Extract the [X, Y] coordinate from the center of the cell holding the provided text.  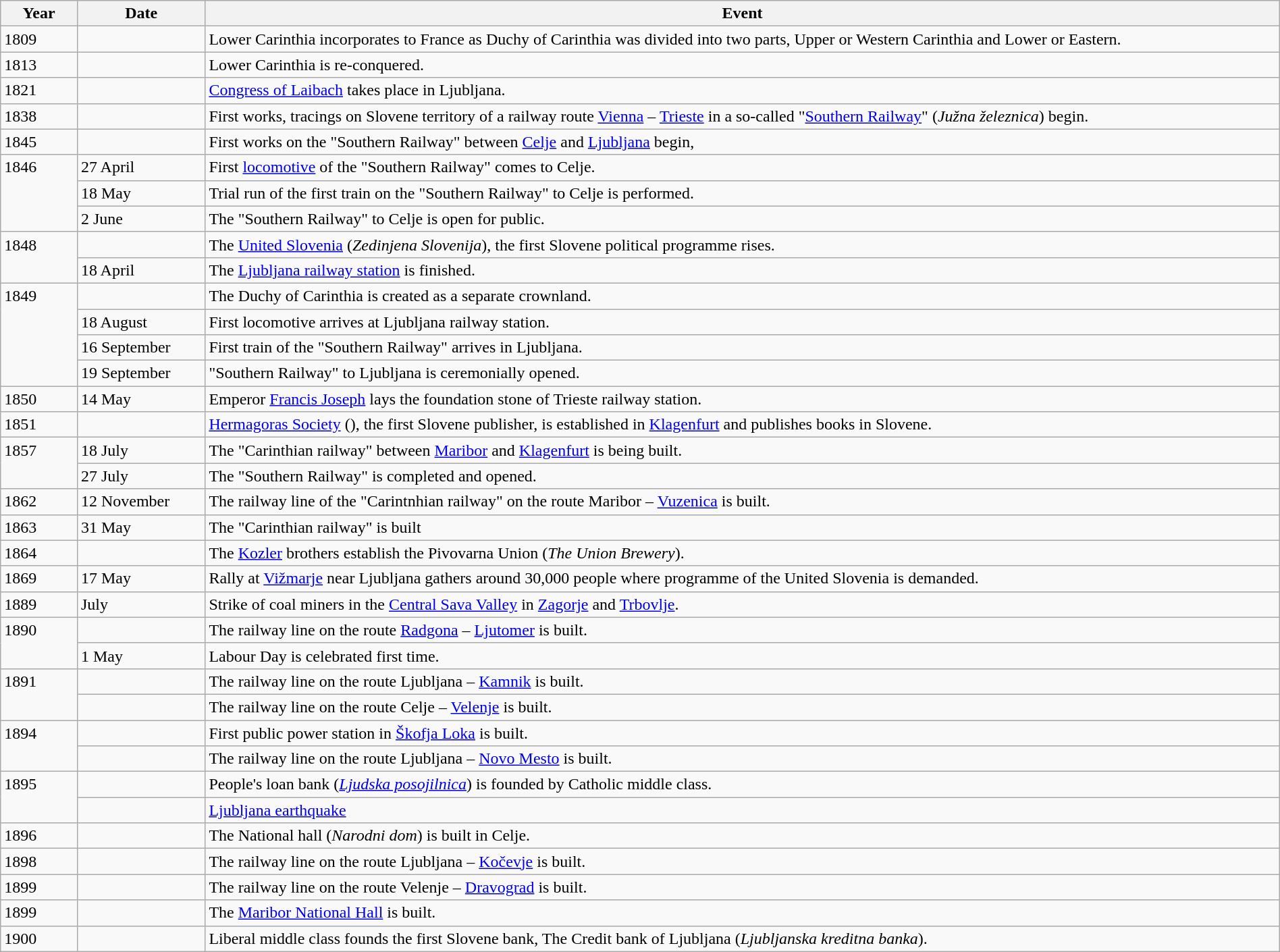
The railway line on the route Velenje – Dravograd is built. [743, 887]
31 May [140, 527]
1857 [39, 463]
First locomotive arrives at Ljubljana railway station. [743, 322]
18 April [140, 270]
1821 [39, 90]
Rally at Vižmarje near Ljubljana gathers around 30,000 people where programme of the United Slovenia is demanded. [743, 579]
Trial run of the first train on the "Southern Railway" to Celje is performed. [743, 193]
Strike of coal miners in the Central Sava Valley in Zagorje and Trbovlje. [743, 604]
1813 [39, 65]
Emperor Francis Joseph lays the foundation stone of Trieste railway station. [743, 399]
July [140, 604]
1863 [39, 527]
16 September [140, 348]
The "Carinthian railway" between Maribor and Klagenfurt is being built. [743, 450]
Labour Day is celebrated first time. [743, 656]
First works, tracings on Slovene territory of a railway route Vienna – Trieste in a so-called "Southern Railway" (Južna železnica) begin. [743, 116]
Event [743, 14]
1846 [39, 193]
1848 [39, 257]
First train of the "Southern Railway" arrives in Ljubljana. [743, 348]
The railway line of the "Carintnhian railway" on the route Maribor – Vuzenica is built. [743, 502]
Congress of Laibach takes place in Ljubljana. [743, 90]
Liberal middle class founds the first Slovene bank, The Credit bank of Ljubljana (Ljubljanska kreditna banka). [743, 938]
Year [39, 14]
14 May [140, 399]
12 November [140, 502]
1849 [39, 334]
1890 [39, 643]
Date [140, 14]
The United Slovenia (Zedinjena Slovenija), the first Slovene political programme rises. [743, 244]
Lower Carinthia is re-conquered. [743, 65]
17 May [140, 579]
The railway line on the route Ljubljana – Kočevje is built. [743, 862]
The "Carinthian railway" is built [743, 527]
27 April [140, 167]
1898 [39, 862]
27 July [140, 476]
First locomotive of the "Southern Railway" comes to Celje. [743, 167]
1900 [39, 938]
18 July [140, 450]
1891 [39, 694]
18 August [140, 322]
The Kozler brothers establish the Pivovarna Union (The Union Brewery). [743, 553]
The railway line on the route Celje – Velenje is built. [743, 707]
The Ljubljana railway station is finished. [743, 270]
1869 [39, 579]
1896 [39, 836]
The "Southern Railway" is completed and opened. [743, 476]
1851 [39, 425]
People's loan bank (Ljudska posojilnica) is founded by Catholic middle class. [743, 785]
19 September [140, 373]
Hermagoras Society (), the first Slovene publisher, is established in Klagenfurt and publishes books in Slovene. [743, 425]
1889 [39, 604]
1864 [39, 553]
The National hall (Narodni dom) is built in Celje. [743, 836]
The Maribor National Hall is built. [743, 913]
1 May [140, 656]
2 June [140, 219]
1862 [39, 502]
"Southern Railway" to Ljubljana is ceremonially opened. [743, 373]
18 May [140, 193]
Lower Carinthia incorporates to France as Duchy of Carinthia was divided into two parts, Upper or Western Carinthia and Lower or Eastern. [743, 39]
The Duchy of Carinthia is created as a separate crownland. [743, 296]
1894 [39, 745]
1850 [39, 399]
The railway line on the route Ljubljana – Kamnik is built. [743, 681]
The "Southern Railway" to Celje is open for public. [743, 219]
Ljubljana earthquake [743, 810]
The railway line on the route Radgona – Ljutomer is built. [743, 630]
1809 [39, 39]
First works on the "Southern Railway" between Celje and Ljubljana begin, [743, 142]
1895 [39, 797]
1838 [39, 116]
1845 [39, 142]
First public power station in Škofja Loka is built. [743, 733]
The railway line on the route Ljubljana – Novo Mesto is built. [743, 759]
